Extract the [X, Y] coordinate from the center of the cell holding the provided text.  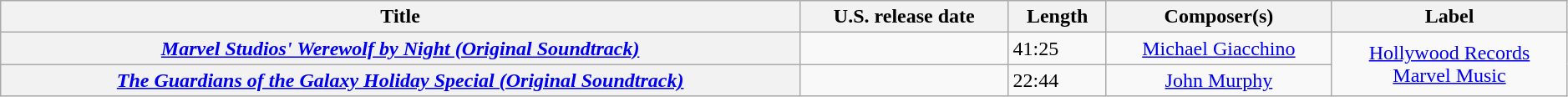
The Guardians of the Galaxy Holiday Special (Original Soundtrack) [401, 80]
41:25 [1058, 48]
Label [1450, 17]
Composer(s) [1219, 17]
U.S. release date [904, 17]
Title [401, 17]
22:44 [1058, 80]
Length [1058, 17]
Hollywood RecordsMarvel Music [1450, 64]
John Murphy [1219, 80]
Marvel Studios' Werewolf by Night (Original Soundtrack) [401, 48]
Michael Giacchino [1219, 48]
